Locate the cell with the specified text and output its [x, y] center coordinate. 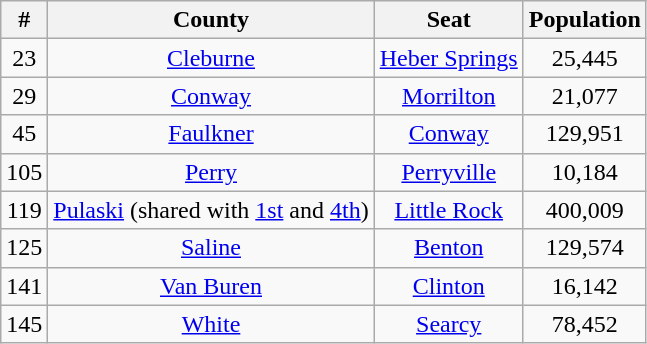
23 [24, 58]
10,184 [584, 172]
Van Buren [211, 286]
County [211, 20]
16,142 [584, 286]
Heber Springs [448, 58]
78,452 [584, 324]
21,077 [584, 96]
Little Rock [448, 210]
400,009 [584, 210]
Pulaski (shared with 1st and 4th) [211, 210]
White [211, 324]
Cleburne [211, 58]
Seat [448, 20]
Benton [448, 248]
Morrilton [448, 96]
141 [24, 286]
Searcy [448, 324]
129,574 [584, 248]
# [24, 20]
105 [24, 172]
129,951 [584, 134]
125 [24, 248]
25,445 [584, 58]
45 [24, 134]
Perry [211, 172]
119 [24, 210]
Population [584, 20]
145 [24, 324]
29 [24, 96]
Saline [211, 248]
Faulkner [211, 134]
Perryville [448, 172]
Clinton [448, 286]
